Locate the cell with the specified text and output its (X, Y) center coordinate. 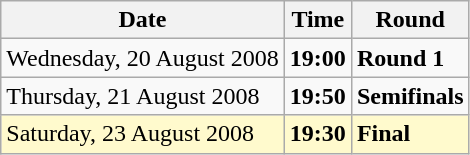
Thursday, 21 August 2008 (143, 96)
Saturday, 23 August 2008 (143, 134)
19:30 (318, 134)
19:50 (318, 96)
Time (318, 20)
Semifinals (410, 96)
Wednesday, 20 August 2008 (143, 58)
Final (410, 134)
Date (143, 20)
19:00 (318, 58)
Round (410, 20)
Round 1 (410, 58)
